Determine the [X, Y] coordinate at the center of the cell enclosing the given text.  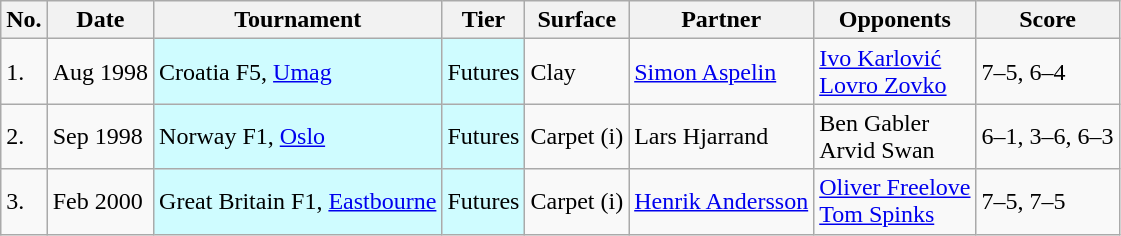
Score [1048, 20]
7–5, 6–4 [1048, 72]
Great Britain F1, Eastbourne [298, 202]
6–1, 3–6, 6–3 [1048, 136]
Tier [484, 20]
No. [24, 20]
Surface [577, 20]
2. [24, 136]
Date [100, 20]
Opponents [895, 20]
7–5, 7–5 [1048, 202]
Lars Hjarrand [722, 136]
Partner [722, 20]
Feb 2000 [100, 202]
3. [24, 202]
1. [24, 72]
Aug 1998 [100, 72]
Tournament [298, 20]
Oliver Freelove Tom Spinks [895, 202]
Simon Aspelin [722, 72]
Ivo Karlović Lovro Zovko [895, 72]
Croatia F5, Umag [298, 72]
Sep 1998 [100, 136]
Norway F1, Oslo [298, 136]
Ben Gabler Arvid Swan [895, 136]
Henrik Andersson [722, 202]
Clay [577, 72]
